Search for the cell housing the specified text and yield its (x, y) center coordinate. 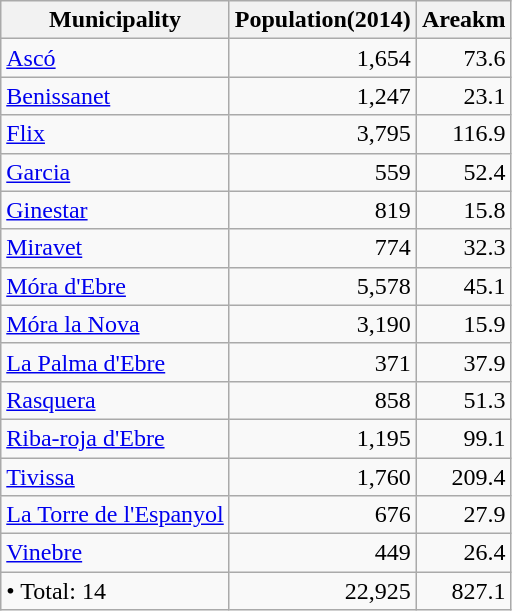
5,578 (322, 286)
Tivissa (116, 477)
1,654 (322, 58)
Areakm (464, 20)
32.3 (464, 248)
La Palma d'Ebre (116, 362)
1,247 (322, 96)
45.1 (464, 286)
3,190 (322, 324)
Riba-roja d'Ebre (116, 438)
Móra d'Ebre (116, 286)
La Torre de l'Espanyol (116, 515)
774 (322, 248)
371 (322, 362)
Flix (116, 134)
559 (322, 172)
Ginestar (116, 210)
Population(2014) (322, 20)
449 (322, 553)
209.4 (464, 477)
99.1 (464, 438)
676 (322, 515)
26.4 (464, 553)
Garcia (116, 172)
Móra la Nova (116, 324)
15.8 (464, 210)
3,795 (322, 134)
Rasquera (116, 400)
51.3 (464, 400)
23.1 (464, 96)
1,195 (322, 438)
73.6 (464, 58)
819 (322, 210)
Benissanet (116, 96)
Municipality (116, 20)
• Total: 14 (116, 591)
Ascó (116, 58)
Miravet (116, 248)
1,760 (322, 477)
Vinebre (116, 553)
827.1 (464, 591)
37.9 (464, 362)
27.9 (464, 515)
52.4 (464, 172)
15.9 (464, 324)
22,925 (322, 591)
116.9 (464, 134)
858 (322, 400)
